Capture the cell that displays the provided text and extract its [X, Y] central coordinate. 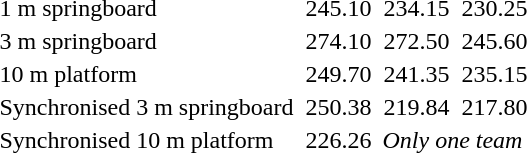
249.70 [338, 74]
250.38 [338, 107]
219.84 [416, 107]
274.10 [338, 41]
272.50 [416, 41]
241.35 [416, 74]
